Locate the cell with the specified text and output its [x, y] center coordinate. 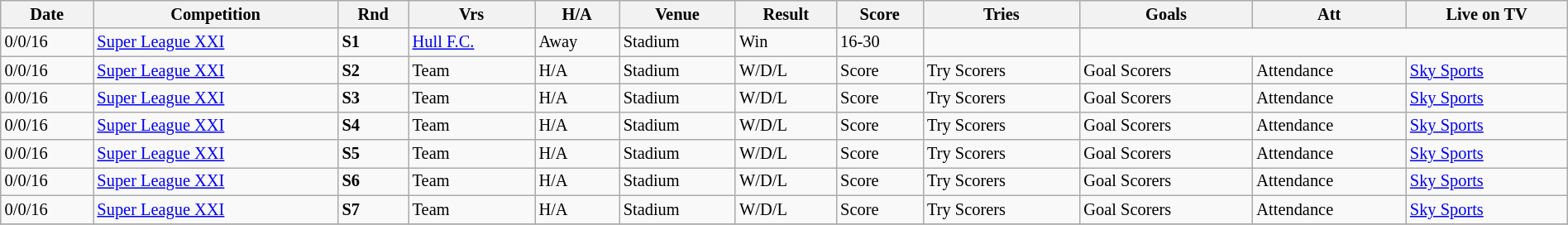
16-30 [880, 42]
Rnd [374, 14]
Venue [677, 14]
S6 [374, 181]
Goals [1166, 14]
S1 [374, 42]
S2 [374, 70]
Live on TV [1487, 14]
Win [786, 42]
Hull F.C. [471, 42]
Vrs [471, 14]
S4 [374, 126]
S7 [374, 209]
Date [47, 14]
Tries [1001, 14]
S3 [374, 98]
Result [786, 14]
S5 [374, 154]
Away [577, 42]
Competition [216, 14]
Att [1330, 14]
